Capture the cell that displays the provided text and extract its [X, Y] central coordinate. 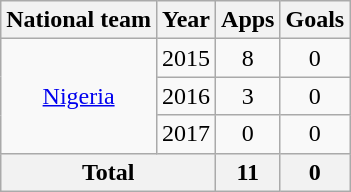
Total [108, 172]
National team [79, 20]
Year [186, 20]
Nigeria [79, 96]
Goals [315, 20]
2017 [186, 134]
2015 [186, 58]
11 [248, 172]
2016 [186, 96]
Apps [248, 20]
8 [248, 58]
3 [248, 96]
